Determine the (X, Y) coordinate at the center of the cell enclosing the given text.  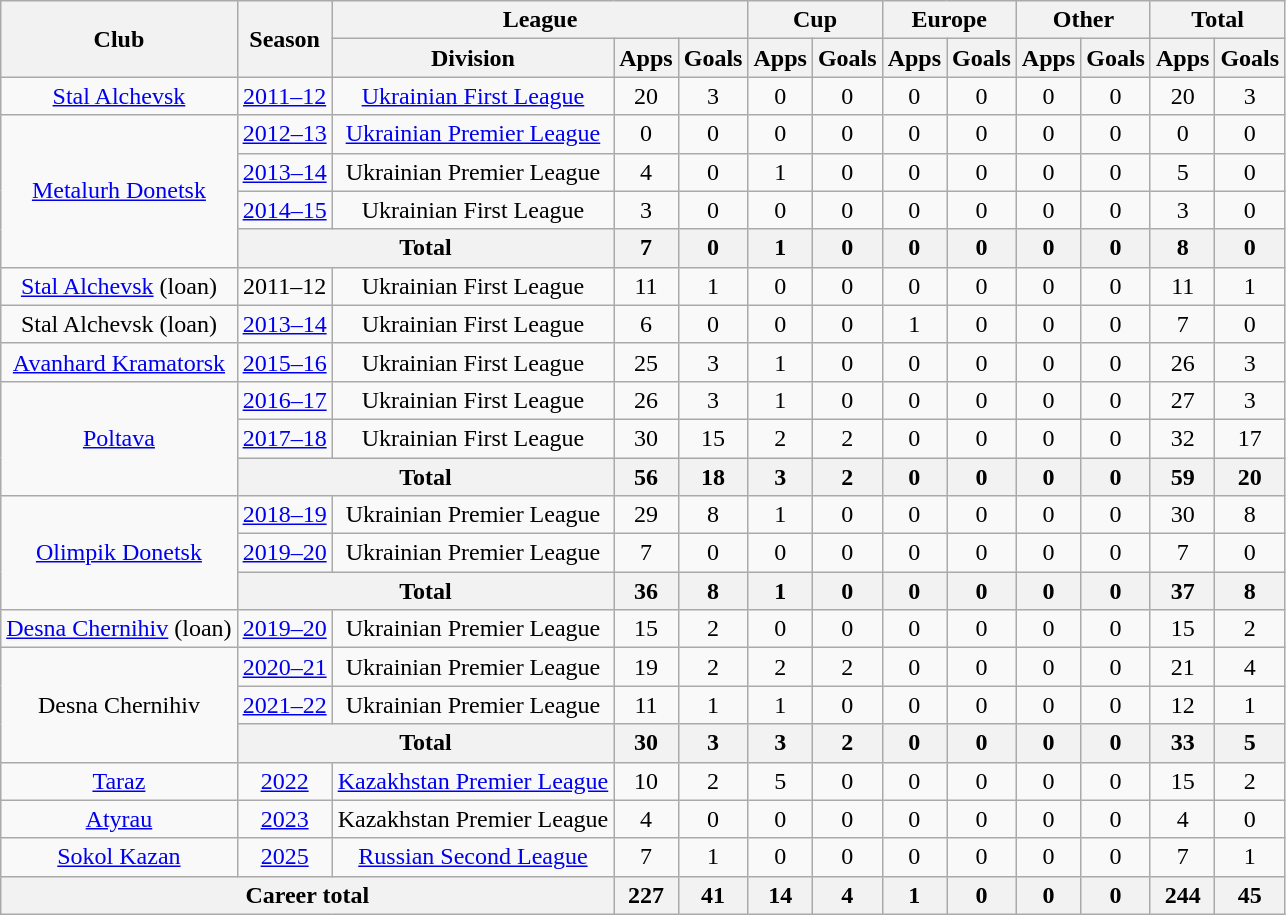
2023 (284, 819)
Poltava (119, 438)
League (540, 20)
37 (1182, 591)
Club (119, 39)
Cup (815, 20)
6 (646, 324)
59 (1182, 477)
Career total (308, 895)
2025 (284, 857)
Atyrau (119, 819)
12 (1182, 705)
33 (1182, 743)
2020–21 (284, 667)
45 (1250, 895)
2014–15 (284, 210)
Taraz (119, 781)
2022 (284, 781)
56 (646, 477)
227 (646, 895)
10 (646, 781)
25 (646, 362)
Sokol Kazan (119, 857)
14 (780, 895)
19 (646, 667)
36 (646, 591)
Olimpik Donetsk (119, 553)
29 (646, 515)
2018–19 (284, 515)
Other (1083, 20)
2021–22 (284, 705)
Desna Chernihiv (119, 705)
Metalurh Donetsk (119, 191)
41 (713, 895)
2012–13 (284, 134)
2016–17 (284, 400)
27 (1182, 400)
17 (1250, 438)
Stal Alchevsk (119, 96)
2015–16 (284, 362)
21 (1182, 667)
Season (284, 39)
Russian Second League (473, 857)
Division (473, 58)
18 (713, 477)
32 (1182, 438)
Europe (949, 20)
Avanhard Kramatorsk (119, 362)
2017–18 (284, 438)
Desna Chernihiv (loan) (119, 629)
244 (1182, 895)
